From the cell containing the given text, extract its center point as [x, y] coordinate. 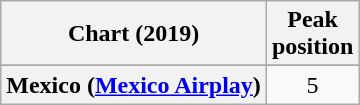
Chart (2019) [134, 34]
Peak position [312, 34]
Mexico (Mexico Airplay) [134, 85]
5 [312, 85]
